Identify which cell holds the provided text, then report its (x, y) central coordinate. 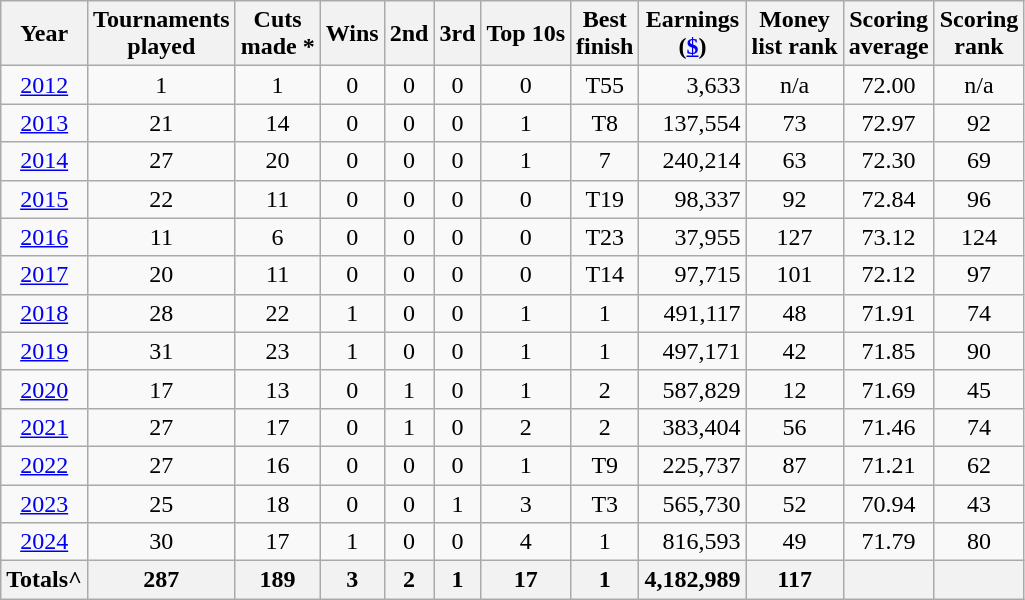
13 (278, 389)
6 (278, 237)
T8 (605, 123)
72.00 (888, 85)
30 (162, 542)
98,337 (692, 199)
69 (979, 161)
7 (605, 161)
Wins (352, 34)
4 (526, 542)
71.69 (888, 389)
2nd (409, 34)
71.46 (888, 427)
Best finish (605, 34)
87 (794, 465)
491,117 (692, 313)
Tournaments played (162, 34)
28 (162, 313)
2021 (44, 427)
497,171 (692, 351)
Money list rank (794, 34)
48 (794, 313)
72.12 (888, 275)
52 (794, 503)
2019 (44, 351)
31 (162, 351)
101 (794, 275)
25 (162, 503)
45 (979, 389)
71.79 (888, 542)
T3 (605, 503)
37,955 (692, 237)
97,715 (692, 275)
70.94 (888, 503)
97 (979, 275)
T23 (605, 237)
225,737 (692, 465)
Totals^ (44, 580)
127 (794, 237)
72.84 (888, 199)
Year (44, 34)
Scoringrank (979, 34)
73 (794, 123)
T9 (605, 465)
565,730 (692, 503)
73.12 (888, 237)
189 (278, 580)
4,182,989 (692, 580)
72.30 (888, 161)
383,404 (692, 427)
Scoring average (888, 34)
23 (278, 351)
2023 (44, 503)
587,829 (692, 389)
71.21 (888, 465)
49 (794, 542)
2020 (44, 389)
2012 (44, 85)
2018 (44, 313)
72.97 (888, 123)
96 (979, 199)
71.85 (888, 351)
80 (979, 542)
14 (278, 123)
90 (979, 351)
16 (278, 465)
137,554 (692, 123)
2024 (44, 542)
117 (794, 580)
Cuts made * (278, 34)
2016 (44, 237)
62 (979, 465)
42 (794, 351)
12 (794, 389)
240,214 (692, 161)
2022 (44, 465)
816,593 (692, 542)
2017 (44, 275)
3rd (458, 34)
Earnings($) (692, 34)
56 (794, 427)
T19 (605, 199)
63 (794, 161)
T14 (605, 275)
21 (162, 123)
43 (979, 503)
18 (278, 503)
71.91 (888, 313)
124 (979, 237)
287 (162, 580)
Top 10s (526, 34)
2015 (44, 199)
3,633 (692, 85)
2013 (44, 123)
2014 (44, 161)
T55 (605, 85)
